Output the (X, Y) coordinate of the center of the cell containing the given text.  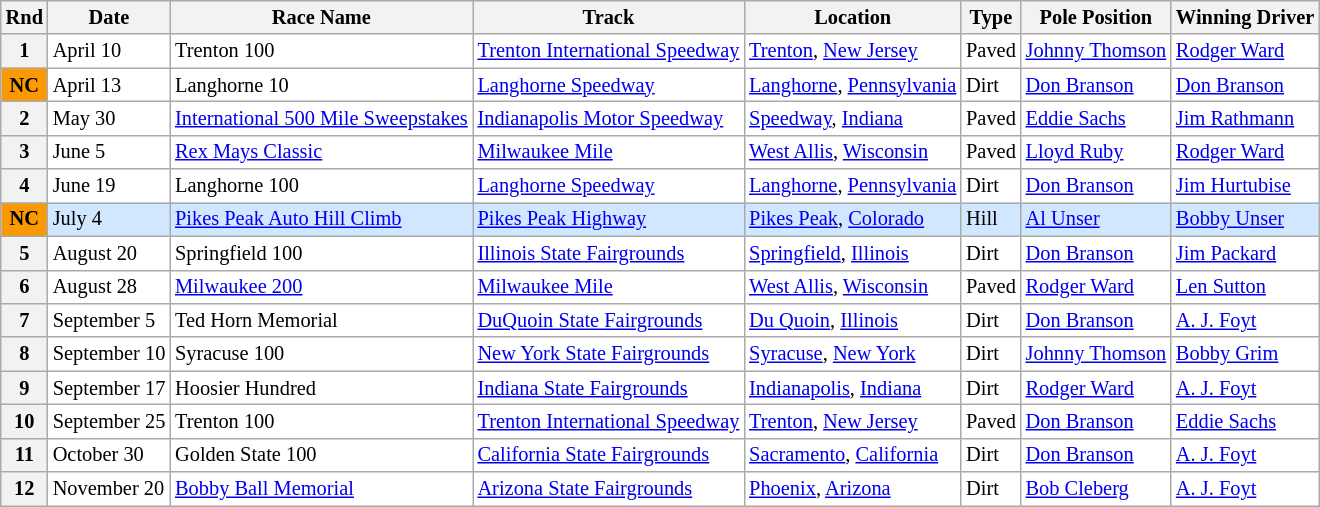
April 13 (109, 85)
Indianapolis Motor Speedway (609, 118)
Bobby Ball Memorial (321, 489)
Type (991, 17)
Speedway, Indiana (852, 118)
8 (24, 354)
Bobby Unser (1245, 219)
Milwaukee 200 (321, 287)
Jim Hurtubise (1245, 186)
Indianapolis, Indiana (852, 388)
Indiana State Fairgrounds (609, 388)
9 (24, 388)
6 (24, 287)
1 (24, 51)
Track (609, 17)
Rnd (24, 17)
Location (852, 17)
5 (24, 253)
Pole Position (1096, 17)
12 (24, 489)
Phoenix, Arizona (852, 489)
July 4 (109, 219)
Hoosier Hundred (321, 388)
September 5 (109, 320)
11 (24, 455)
International 500 Mile Sweepstakes (321, 118)
3 (24, 152)
Syracuse 100 (321, 354)
DuQuoin State Fairgrounds (609, 320)
Len Sutton (1245, 287)
Sacramento, California (852, 455)
Race Name (321, 17)
Date (109, 17)
September 10 (109, 354)
Langhorne 100 (321, 186)
Hill (991, 219)
June 5 (109, 152)
Bobby Grim (1245, 354)
Syracuse, New York (852, 354)
Du Quoin, Illinois (852, 320)
Ted Horn Memorial (321, 320)
Pikes Peak Auto Hill Climb (321, 219)
California State Fairgrounds (609, 455)
June 19 (109, 186)
Pikes Peak Highway (609, 219)
August 20 (109, 253)
Jim Packard (1245, 253)
Pikes Peak, Colorado (852, 219)
10 (24, 421)
Lloyd Ruby (1096, 152)
Jim Rathmann (1245, 118)
4 (24, 186)
September 25 (109, 421)
October 30 (109, 455)
Springfield 100 (321, 253)
Golden State 100 (321, 455)
Illinois State Fairgrounds (609, 253)
Al Unser (1096, 219)
7 (24, 320)
August 28 (109, 287)
Arizona State Fairgrounds (609, 489)
New York State Fairgrounds (609, 354)
Winning Driver (1245, 17)
Rex Mays Classic (321, 152)
Bob Cleberg (1096, 489)
Springfield, Illinois (852, 253)
April 10 (109, 51)
May 30 (109, 118)
Langhorne 10 (321, 85)
September 17 (109, 388)
November 20 (109, 489)
2 (24, 118)
